Find where the given text appears and provide that cell's center as (X, Y) coordinate. 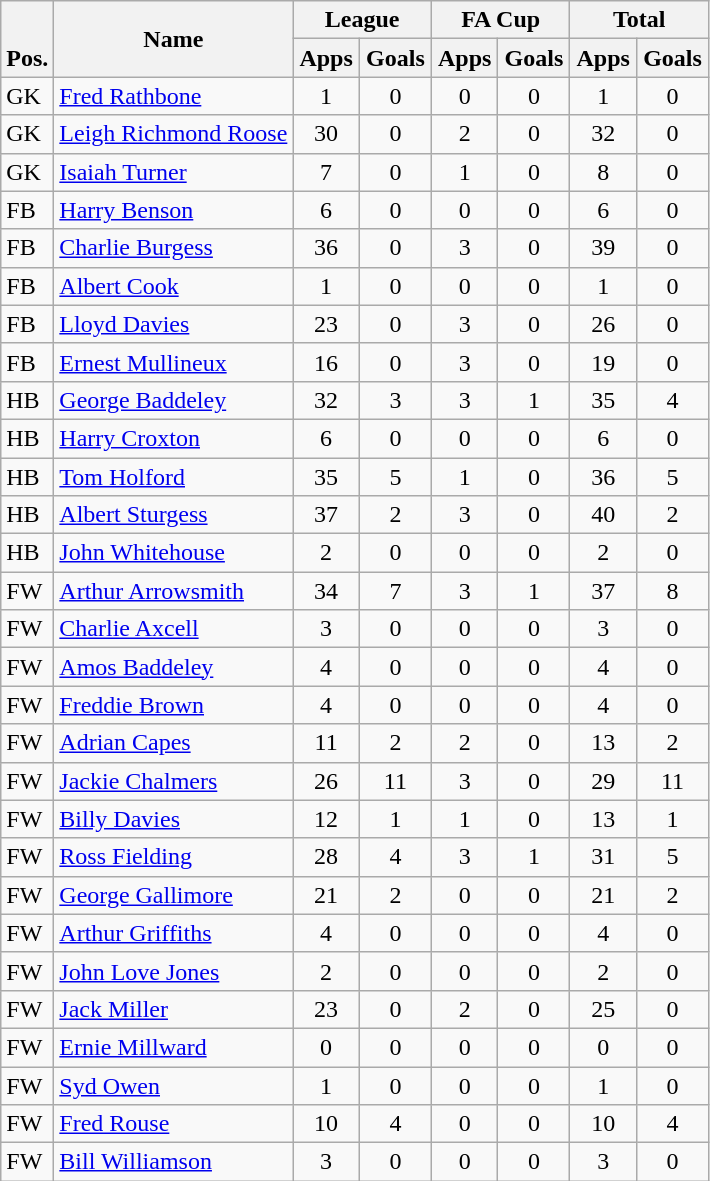
39 (604, 248)
Albert Sturgess (174, 515)
Leigh Richmond Roose (174, 134)
12 (326, 819)
Jackie Chalmers (174, 781)
Billy Davies (174, 819)
Fred Rouse (174, 1124)
Harry Croxton (174, 438)
John Whitehouse (174, 553)
34 (326, 591)
Arthur Arrowsmith (174, 591)
FA Cup (500, 20)
Albert Cook (174, 286)
29 (604, 781)
Charlie Axcell (174, 629)
Freddie Brown (174, 705)
Ross Fielding (174, 857)
John Love Jones (174, 971)
31 (604, 857)
Ernie Millward (174, 1047)
Arthur Griffiths (174, 933)
28 (326, 857)
30 (326, 134)
25 (604, 1009)
Pos. (28, 39)
19 (604, 362)
Isaiah Turner (174, 172)
Amos Baddeley (174, 667)
League (362, 20)
Fred Rathbone (174, 96)
Harry Benson (174, 210)
Name (174, 39)
Jack Miller (174, 1009)
16 (326, 362)
Total (640, 20)
Charlie Burgess (174, 248)
Lloyd Davies (174, 324)
Syd Owen (174, 1085)
Bill Williamson (174, 1162)
George Gallimore (174, 895)
Tom Holford (174, 477)
George Baddeley (174, 400)
Adrian Capes (174, 743)
40 (604, 515)
Ernest Mullineux (174, 362)
